Find where the given text appears and provide that cell's center as (x, y) coordinate. 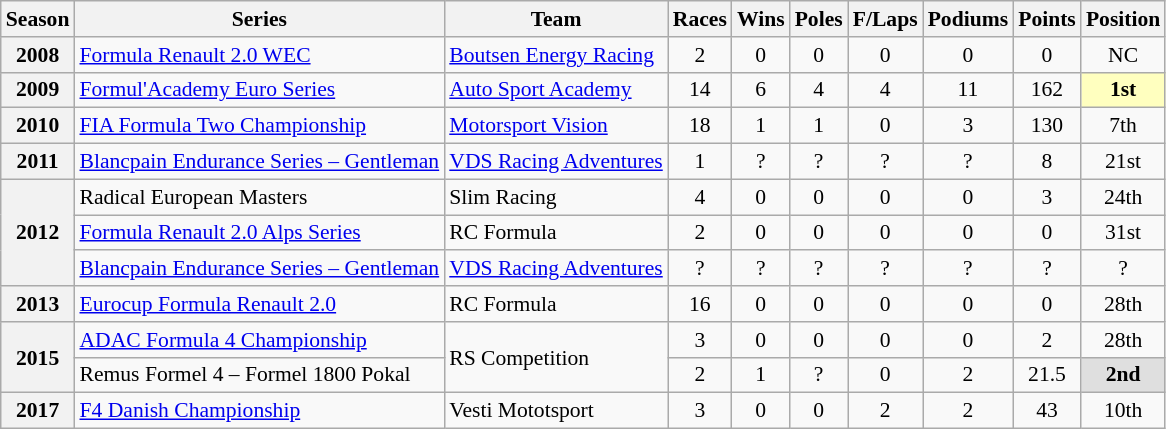
Team (556, 19)
130 (1047, 126)
2nd (1123, 375)
Formul'Academy Euro Series (259, 90)
2015 (38, 358)
2009 (38, 90)
Radical European Masters (259, 197)
Formula Renault 2.0 WEC (259, 55)
2008 (38, 55)
162 (1047, 90)
Races (700, 19)
Poles (819, 19)
F/Laps (886, 19)
Boutsen Energy Racing (556, 55)
2011 (38, 162)
18 (700, 126)
7th (1123, 126)
43 (1047, 411)
14 (700, 90)
F4 Danish Championship (259, 411)
11 (968, 90)
10th (1123, 411)
RS Competition (556, 358)
ADAC Formula 4 Championship (259, 340)
21.5 (1047, 375)
Wins (761, 19)
21st (1123, 162)
Points (1047, 19)
Season (38, 19)
Podiums (968, 19)
Slim Racing (556, 197)
16 (700, 304)
Auto Sport Academy (556, 90)
2017 (38, 411)
1st (1123, 90)
FIA Formula Two Championship (259, 126)
Formula Renault 2.0 Alps Series (259, 233)
Motorsport Vision (556, 126)
6 (761, 90)
8 (1047, 162)
2012 (38, 232)
Remus Formel 4 – Formel 1800 Pokal (259, 375)
2010 (38, 126)
Eurocup Formula Renault 2.0 (259, 304)
Series (259, 19)
Vesti Mototsport (556, 411)
31st (1123, 233)
NC (1123, 55)
2013 (38, 304)
Position (1123, 19)
24th (1123, 197)
